Capture the cell that displays the provided text and extract its (X, Y) central coordinate. 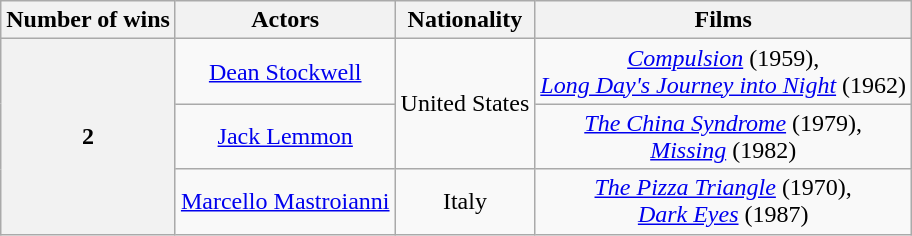
The Pizza Triangle (1970), Dark Eyes (1987) (724, 202)
Jack Lemmon (285, 136)
Dean Stockwell (285, 72)
Compulsion (1959), Long Day's Journey into Night (1962) (724, 72)
Nationality (465, 20)
The China Syndrome (1979), Missing (1982) (724, 136)
Italy (465, 202)
Actors (285, 20)
Films (724, 20)
2 (88, 136)
Marcello Mastroianni (285, 202)
Number of wins (88, 20)
United States (465, 104)
